Determine the [X, Y] coordinate at the center of the cell enclosing the given text.  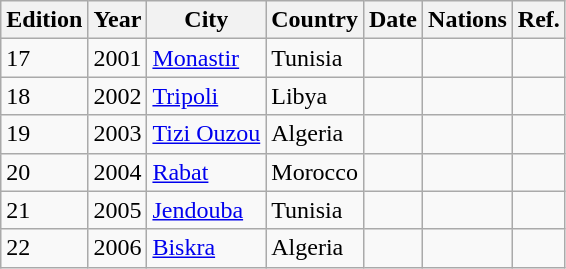
Morocco [315, 172]
Libya [315, 96]
Biskra [206, 248]
Jendouba [206, 210]
Rabat [206, 172]
18 [44, 96]
Monastir [206, 58]
2003 [118, 134]
Country [315, 20]
2006 [118, 248]
22 [44, 248]
City [206, 20]
19 [44, 134]
2001 [118, 58]
Ref. [538, 20]
2002 [118, 96]
2005 [118, 210]
17 [44, 58]
Tripoli [206, 96]
Tizi Ouzou [206, 134]
Nations [468, 20]
21 [44, 210]
Year [118, 20]
20 [44, 172]
Date [392, 20]
2004 [118, 172]
Edition [44, 20]
